Locate the cell with the specified text and output its (X, Y) center coordinate. 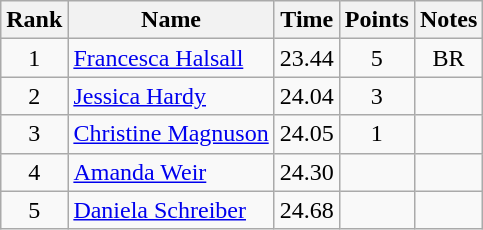
24.30 (306, 172)
24.05 (306, 134)
23.44 (306, 58)
4 (34, 172)
24.68 (306, 210)
Points (376, 20)
Time (306, 20)
Notes (448, 20)
Daniela Schreiber (171, 210)
2 (34, 96)
24.04 (306, 96)
Rank (34, 20)
Amanda Weir (171, 172)
Jessica Hardy (171, 96)
Name (171, 20)
Christine Magnuson (171, 134)
BR (448, 58)
Francesca Halsall (171, 58)
